Pinpoint the cell where the given text exists, returning its (x, y) midpoint coordinate. 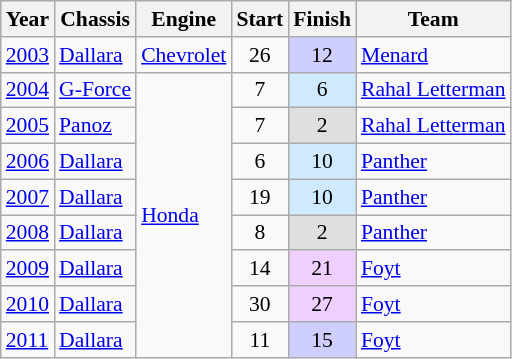
2007 (28, 197)
12 (322, 55)
G-Force (95, 90)
Year (28, 19)
2008 (28, 233)
Team (434, 19)
Chassis (95, 19)
2011 (28, 340)
30 (260, 304)
2004 (28, 90)
11 (260, 340)
Finish (322, 19)
Menard (434, 55)
2006 (28, 162)
Honda (184, 214)
27 (322, 304)
2010 (28, 304)
14 (260, 269)
Start (260, 19)
26 (260, 55)
Panoz (95, 126)
Chevrolet (184, 55)
2003 (28, 55)
2009 (28, 269)
15 (322, 340)
2005 (28, 126)
19 (260, 197)
8 (260, 233)
21 (322, 269)
Engine (184, 19)
